Search for the cell housing the specified text and yield its (x, y) center coordinate. 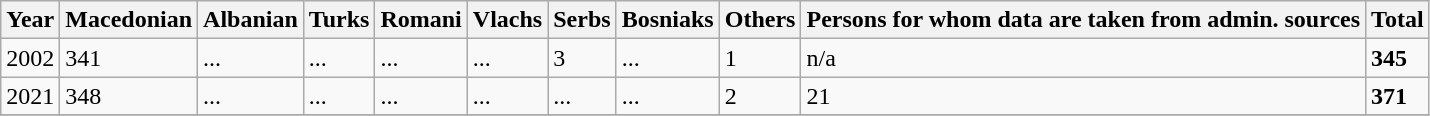
Year (30, 20)
Turks (339, 20)
n/a (1084, 58)
2002 (30, 58)
Macedonian (129, 20)
371 (1398, 96)
Albanian (251, 20)
1 (760, 58)
Total (1398, 20)
Persons for whom data are taken from admin. sources (1084, 20)
2021 (30, 96)
341 (129, 58)
Others (760, 20)
345 (1398, 58)
Serbs (582, 20)
Vlachs (507, 20)
348 (129, 96)
Bosniaks (668, 20)
21 (1084, 96)
3 (582, 58)
Romani (421, 20)
2 (760, 96)
